Capture the cell that displays the provided text and extract its (x, y) central coordinate. 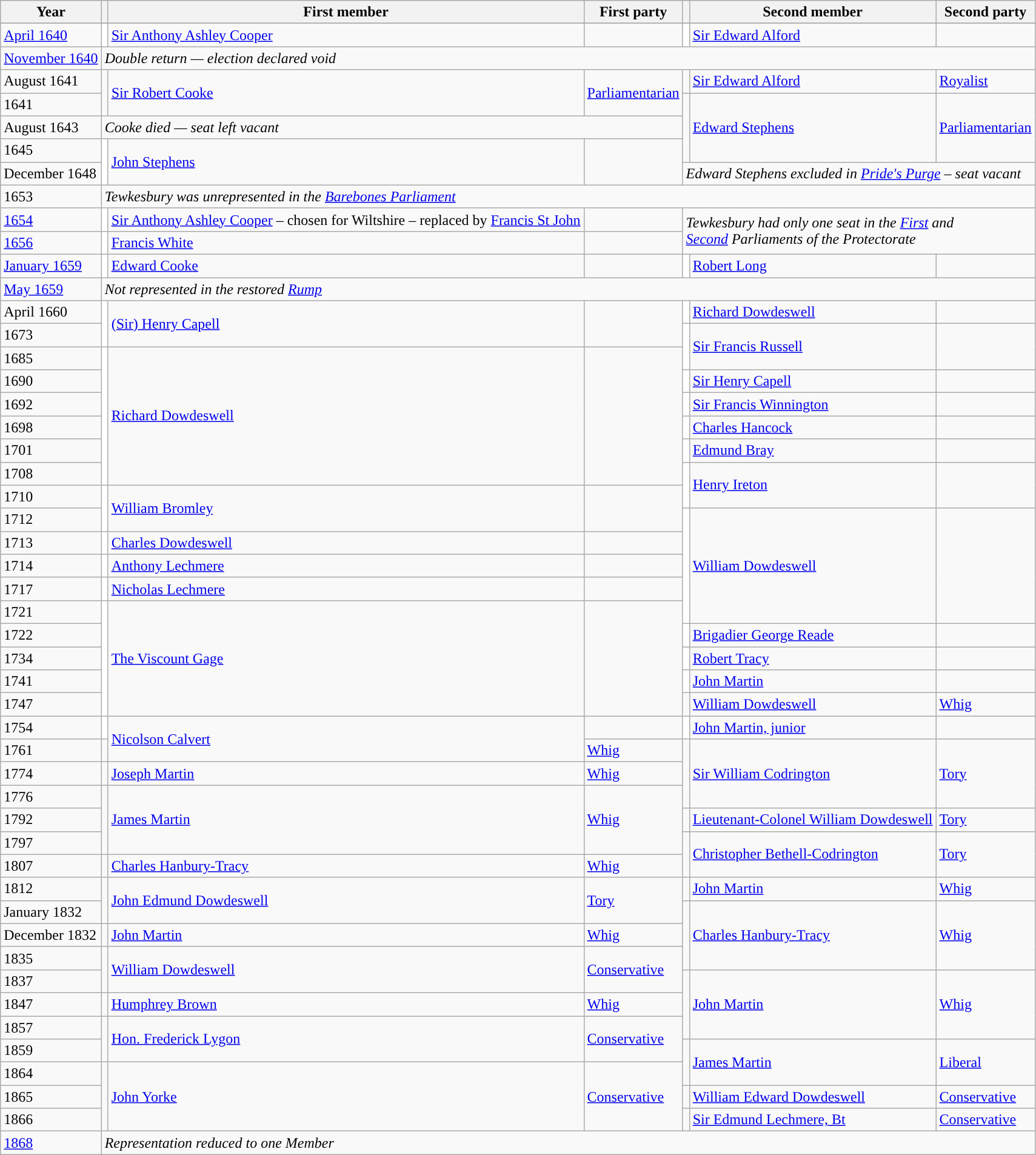
January 1832 (51, 912)
Cooke died — seat left vacant (392, 127)
Robert Tracy (812, 658)
1866 (51, 1120)
Christopher Bethell-Codrington (812, 854)
William Edward Dowdeswell (812, 1097)
1807 (51, 866)
First party (633, 12)
John Martin, junior (812, 728)
April 1640 (51, 35)
Sir Anthony Ashley Cooper – chosen for Wiltshire – replaced by Francis St John (346, 219)
John Yorke (346, 1097)
1747 (51, 705)
1864 (51, 1074)
Second party (986, 12)
(Sir) Henry Capell (346, 324)
1837 (51, 981)
1713 (51, 543)
Edward Stephens (812, 127)
The Viscount Gage (346, 658)
Year (51, 12)
1792 (51, 820)
1690 (51, 381)
Nicholas Lechmere (346, 589)
Not represented in the restored Rump (568, 289)
1645 (51, 150)
Royalist (986, 81)
Sir Edmund Lechmere, Bt (812, 1120)
Brigadier George Reade (812, 635)
Hon. Frederick Lygon (346, 1039)
1741 (51, 681)
1692 (51, 404)
1774 (51, 774)
John Edmund Dowdeswell (346, 900)
Liberal (986, 1062)
1698 (51, 427)
May 1659 (51, 289)
John Stephens (346, 162)
Charles Hancock (812, 427)
Representation reduced to one Member (568, 1143)
Robert Long (812, 266)
Joseph Martin (346, 774)
Anthony Lechmere (346, 566)
First member (346, 12)
Sir William Codrington (812, 774)
1776 (51, 797)
Sir Robert Cooke (346, 93)
Humphrey Brown (346, 1004)
December 1832 (51, 935)
January 1659 (51, 266)
Lieutenant-Colonel William Dowdeswell (812, 820)
Second member (812, 12)
1721 (51, 612)
1761 (51, 751)
Tewkesbury had only one seat in the First and Second Parliaments of the Protectorate (858, 231)
1654 (51, 219)
1710 (51, 497)
1717 (51, 589)
1754 (51, 728)
Tewkesbury was unrepresented in the Barebones Parliament (568, 196)
1865 (51, 1097)
Henry Ireton (812, 485)
Double return — election declared void (568, 58)
1857 (51, 1028)
August 1641 (51, 81)
Edward Stephens excluded in Pride's Purge – seat vacant (858, 173)
Sir Anthony Ashley Cooper (346, 35)
November 1640 (51, 58)
1656 (51, 243)
Charles Dowdeswell (346, 543)
1673 (51, 335)
1722 (51, 635)
Edward Cooke (346, 266)
1708 (51, 474)
1653 (51, 196)
1701 (51, 450)
Nicolson Calvert (346, 739)
1714 (51, 566)
1812 (51, 889)
1685 (51, 358)
Edmund Bray (812, 450)
1797 (51, 843)
April 1660 (51, 312)
Sir Henry Capell (812, 381)
1641 (51, 104)
Sir Francis Russell (812, 347)
1835 (51, 958)
1847 (51, 1004)
1859 (51, 1051)
William Bromley (346, 508)
1734 (51, 658)
December 1648 (51, 173)
1868 (51, 1143)
Francis White (346, 243)
August 1643 (51, 127)
1712 (51, 520)
Sir Francis Winnington (812, 404)
